Search for the cell housing the specified text and yield its (x, y) center coordinate. 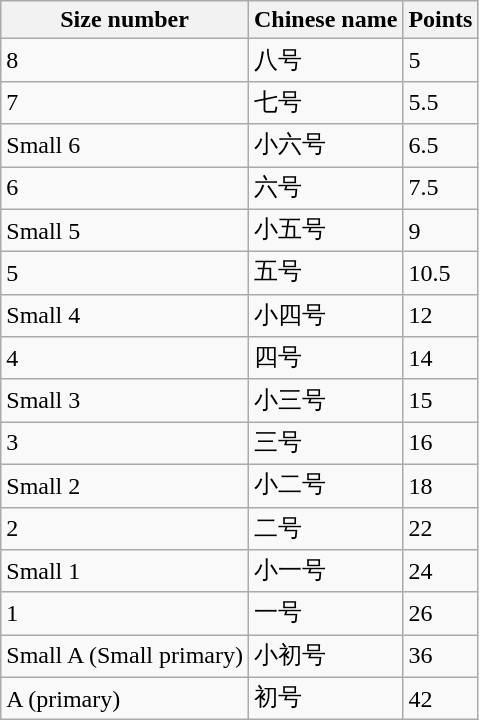
Small 3 (125, 400)
36 (440, 656)
2 (125, 528)
小一号 (325, 572)
三号 (325, 444)
小六号 (325, 146)
Small 5 (125, 230)
小三号 (325, 400)
Small 4 (125, 316)
12 (440, 316)
15 (440, 400)
9 (440, 230)
16 (440, 444)
小五号 (325, 230)
4 (125, 358)
一号 (325, 614)
四号 (325, 358)
7.5 (440, 188)
8 (125, 60)
18 (440, 486)
Small 1 (125, 572)
小初号 (325, 656)
6 (125, 188)
Small A (Small primary) (125, 656)
初号 (325, 698)
42 (440, 698)
六号 (325, 188)
七号 (325, 102)
小四号 (325, 316)
3 (125, 444)
6.5 (440, 146)
A (primary) (125, 698)
Small 6 (125, 146)
1 (125, 614)
Small 2 (125, 486)
7 (125, 102)
小二号 (325, 486)
Size number (125, 20)
Chinese name (325, 20)
24 (440, 572)
五号 (325, 274)
Points (440, 20)
八号 (325, 60)
5.5 (440, 102)
10.5 (440, 274)
14 (440, 358)
22 (440, 528)
二号 (325, 528)
26 (440, 614)
